Scan for the cell matching the given text and deliver its [X, Y] coordinate at center. 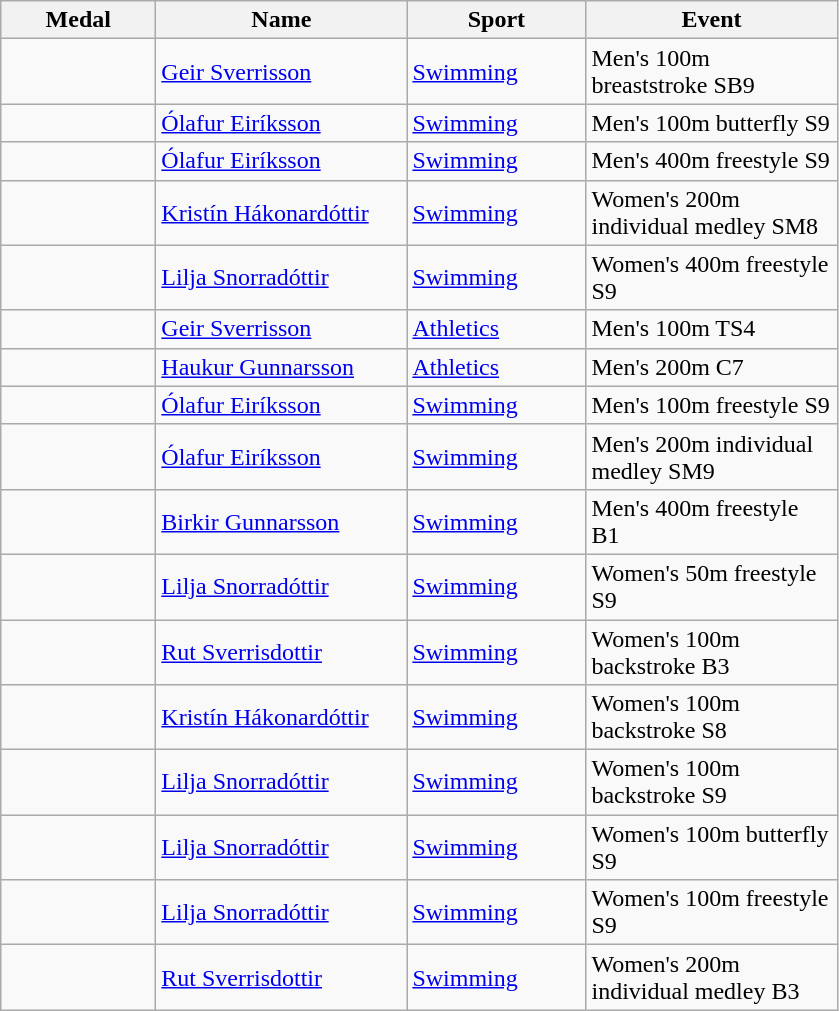
Men's 100m freestyle S9 [712, 405]
Name [282, 20]
Women's 100m butterfly S9 [712, 848]
Haukur Gunnarsson [282, 367]
Men's 100m butterfly S9 [712, 123]
Men's 100m TS4 [712, 329]
Sport [496, 20]
Women's 100m backstroke S9 [712, 782]
Medal [78, 20]
Women's 400m freestyle S9 [712, 278]
Men's 400m freestyle B1 [712, 522]
Men's 200m C7 [712, 367]
Women's 50m freestyle S9 [712, 586]
Birkir Gunnarsson [282, 522]
Women's 100m backstroke S8 [712, 718]
Women's 200m individual medley B3 [712, 978]
Men's 200m individual medley SM9 [712, 456]
Women's 200m individual medley SM8 [712, 212]
Event [712, 20]
Women's 100m freestyle S9 [712, 912]
Women's 100m backstroke B3 [712, 652]
Men's 400m freestyle S9 [712, 161]
Men's 100m breaststroke SB9 [712, 72]
